Identify which cell holds the provided text, then report its (x, y) central coordinate. 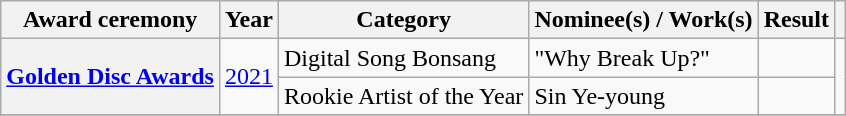
Award ceremony (110, 20)
Year (248, 20)
Digital Song Bonsang (403, 58)
Rookie Artist of the Year (403, 96)
Result (796, 20)
2021 (248, 77)
Category (403, 20)
"Why Break Up?" (644, 58)
Sin Ye-young (644, 96)
Golden Disc Awards (110, 77)
Nominee(s) / Work(s) (644, 20)
